Return [X, Y] of the center of cell containing provided text 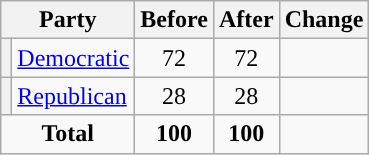
Democratic [74, 58]
Republican [74, 96]
Party [68, 20]
Before [174, 20]
After [246, 20]
Change [324, 20]
Total [68, 134]
